Detect which cell encompasses the target text, then output its [x, y] center coordinate. 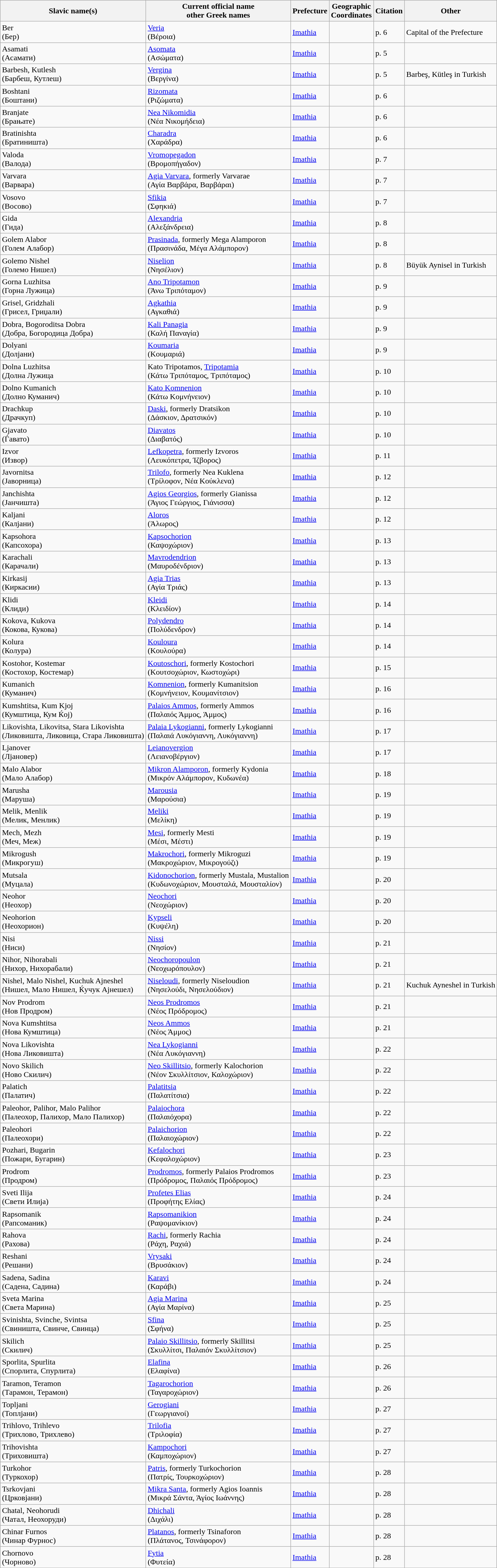
Komnenion, formerly Kumanitsion(Κομνήνειον, Κουμανίτσιον) [218, 689]
Mutsala(Муцала) [73, 879]
Gida(Гида) [73, 223]
Agkathia(Αγκαθιά) [218, 307]
Chatal, Neohorudi(Чатал, Неохоруди) [73, 1515]
Ano Tripotamon(Άνω Τριπόταμον) [218, 287]
Sveta Marina(Света Марина) [73, 1303]
Trilofia(Τριλοφία) [218, 1430]
Palaichorion(Παλαιοχώριον) [218, 1134]
Sfina(Σφήνα) [218, 1324]
Kali Panagia(Καλή Παναγία) [218, 329]
Fytia(Φυτεία) [218, 1557]
Makrochori, formerly Mikroguzi(Μακροχώριον, Μικρογούζι) [218, 858]
Taramon, Teramon(Тарамон, Терамон) [73, 1388]
Diavatos(Διαβατός) [218, 434]
Bratinishta(Братиништа) [73, 138]
Barbesh, Kutlesh (Барбеш, Кутлеш) [73, 74]
Topljani(Топлјани) [73, 1409]
Niselion(Νησέλιον) [218, 265]
Kapsohora(Капсохора) [73, 540]
Slavic name(s) [73, 11]
Asamati (Асамати) [73, 53]
Palaios Ammos, formerly Ammos(Παλαιός Άμμος, Άμμος) [218, 710]
Gjavato(Ѓавато) [73, 434]
Karachali(Карачали) [73, 561]
p. 18 [389, 774]
Chinar Furnos(Чинар Фурнос) [73, 1536]
Mesi, formerly Mesti(Μέσι, Μέστι) [218, 837]
Barbeş, Kütleş in Turkish [451, 74]
Malo Alabor(Мало Алабор) [73, 774]
Koutoschori, formerly Kostochori(Κουτσοχώριον, Κωστοχώρι) [218, 667]
Mech, Mezh(Меч, Меж) [73, 837]
Neos Prodromos(Νέος Πρόδρομος) [218, 1007]
Dobra, Bogoroditsa Dobra(Добра, Богородица Добра) [73, 329]
Kostohor, Kostemar(Костохор, Костемар) [73, 667]
Prodrom(Продром) [73, 1176]
Other [451, 11]
Nea Nikomidia(Νέα Νικομήδεια) [218, 117]
Kapsochorion(Καψοχώριον) [218, 540]
Neochoropoulon(Νεοχωρόπουλον) [218, 964]
Gorna Luzhitsa(Горна Лужица) [73, 287]
Branjate (Брањате) [73, 117]
Golemo Nishel(Големо Нишел) [73, 265]
Kumanich(Куманич) [73, 689]
Agia Marina(Αγία Μαρίνα) [218, 1303]
Svinishta, Svinche, Svintsa(Свиништа, Свинче, Свинца) [73, 1324]
Ljanover(Лјановер) [73, 752]
Likovishta, Likovitsa, Stara Likovishta(Ликовишта, Ликовица, Стара Ликовишта) [73, 731]
Paleohor, Palihor, Malo Palihor(Палеохор, Палихор, Мало Палихор) [73, 1112]
Koumaria(Κουμαριά) [218, 350]
Dolno Kumanich(Долно Куманич) [73, 392]
Agia Trias(Αγία Τριάς) [218, 583]
Kidonochorion, formerly Mustala, Mustalion(Κυδωνοχώριον, Μουσταλά, Μουσταλίον) [218, 879]
Sadena, Sadina(Садена, Садина) [73, 1281]
Trihlovo, Trihlevo(Трихлово, Трихлево) [73, 1430]
Sveti Ilija(Свети Илија) [73, 1197]
p. 15 [389, 667]
Nissi(Νησίον) [218, 943]
Kolura(Колура) [73, 647]
Marusha(Маруша) [73, 794]
Kefalochori(Κεφαλοχώριον) [218, 1155]
Citation [389, 11]
Capital of the Prefecture [451, 32]
Veria (Βέροια) [218, 32]
Palatich(Палатич) [73, 1091]
Neochori(Νεοχώριον) [218, 901]
Charadra(Χαράδρα) [218, 138]
Skilich(Скилич) [73, 1345]
Patris, formerly Turkochorion(Πατρίς, Τουρκοχώριον) [218, 1472]
Nisi(Ниси) [73, 943]
Kaljani(Калјани) [73, 519]
Mikron Alamporon, formerly Kydonia(Μικρόν Αλάμπορον, Κυδωνέα) [218, 774]
Varvara(Варвара) [73, 180]
Platanos, formerly Tsinaforon(Πλάτανος, Τσινάφορον) [218, 1536]
Tagarochorion(Ταγαροχώριον) [218, 1388]
Rapsomanikion(Ραψομανίκιον) [218, 1218]
Marousia(Μαρούσια) [218, 794]
Mikra Santa, formerly Agios Ioannis(Μικρά Σάντα, Άγίος Ιωάννης) [218, 1494]
Leianovergion(Λειανοβέργιον) [218, 752]
Ber (Бер) [73, 32]
Kirkasij(Киркасии) [73, 583]
Tsrkovjani(Црковјани) [73, 1494]
Vrysaki(Βρυσάκιον) [218, 1261]
Paleohori(Палеохори) [73, 1134]
Kato Tripotamos, Tripotamia(Κάτω Τριπόταμος, Τριπόταμος) [218, 371]
Palatitsia(Παλατίτσια) [218, 1091]
Reshani(Решани) [73, 1261]
Neos Ammos(Νέος Άμμος) [218, 1028]
Current official nameother Greek names [218, 11]
Grisel, Gridzhali(Грисел, Гриџали) [73, 307]
Prefecture [310, 11]
Klidi(Клиди) [73, 604]
Polydendro(Πολύδενδρον) [218, 625]
Golem Alabor(Голем Алабор) [73, 244]
Prodromos, formerly Palaios Prodromos(Πρόδρομος, Παλαιός Πρόδρομος) [218, 1176]
Javornitsa(Јаворница) [73, 477]
Rizomata (Ριζώματα) [218, 96]
Kouloura(Κουλούρα) [218, 647]
Palaia Lykogianni, formerly Lykogianni(Παλαιά Λυκόγιαννη, Λυκόγιαννη) [218, 731]
Alexandria(Αλεξάνδρεια) [218, 223]
Nov Prodrom(Нов Продром) [73, 1007]
Valoda(Валода) [73, 159]
Lefkopetra, formerly Izvoros(Λευκόπετρα, Ίζβορος) [218, 456]
Kokova, Kukova(Кокова, Кукова) [73, 625]
Daski, formerly Dratsikon(Δάσκιον, Δρατσικόν) [218, 413]
Neohor(Неохор) [73, 901]
Elafina(Ελαφίνα) [218, 1367]
p. 11 [389, 456]
Rahova(Рахова) [73, 1239]
Chornovo(Чорново) [73, 1557]
Dhichali(Διχάλι) [218, 1515]
Vergina (Βεργίνα) [218, 74]
Nea Lykogianni(Νέα Λυκόγιαννη) [218, 1049]
Kuchuk Ayneshel in Turkish [451, 985]
Nova Likovishta(Нова Ликовишта) [73, 1049]
Turkohor(Туркохор) [73, 1472]
GeographicCoordinates [351, 11]
Büyük Aynisel in Turkish [451, 265]
Karavi(Καράβι) [218, 1281]
Neo Skillitsio, formerly Kalochorion(Νέον Σκυλλίτσιον, Καλοχώριον) [218, 1070]
Pozhari, Bugarin(Пожари, Бугарин) [73, 1155]
Nishel, Malo Nishel, Kuchuk Ajneshel(Нишел, Мало Нишел, Ќучук Ајнешел) [73, 985]
Nova Kumshtitsa(Нова Кумштица) [73, 1028]
Vosovo(Восово) [73, 201]
Sfikia(Σφηκιά) [218, 201]
Dolna Luzhitsa(Долна Лужица [73, 371]
Novo Skilich(Ново Скилич) [73, 1070]
Gerogiani(Γεωργιανοί) [218, 1409]
Sporlita, Spurlita(Спорлита, Спурлита) [73, 1367]
Janchishta(Јанчишта) [73, 498]
Profetes Elias(Προφήτης Ελίας) [218, 1197]
Boshtani (Боштани) [73, 96]
Niseloudi, formerly Niseloudion(Νησελούδι, Νησελούδιον) [218, 985]
Aloros(Άλωρος) [218, 519]
Izvor(Извор) [73, 456]
Kampochori(Καμποχώριον) [218, 1451]
Drachkup(Драчкуп) [73, 413]
Vromopegadon(Βρομοπήγαδον) [218, 159]
Kleidi(Κλειδίον) [218, 604]
Trihovishta(Триховишта) [73, 1451]
Kypseli(Κυψέλη) [218, 921]
Mavrodendrion(Μαυροδένδριον) [218, 561]
Asomata (Ασώματα) [218, 53]
Kato Komnenion(Κάτω Κομνήνειον) [218, 392]
Nihor, Nihorabali(Нихор, Нихорабали) [73, 964]
Rachi, formerly Rachia(Ράχη, Ραχιά) [218, 1239]
Mikrogush(Микрогуш) [73, 858]
Trilofo, formerly Nea Kuklena(Τρίλοφον, Νέα Κούκλενα) [218, 477]
Dolyani(Долјани) [73, 350]
Palaiochora(Παλαιόχορα) [218, 1112]
Palaio Skillitsio, formerly Skillitsi(Σκυλλίτσι, Παλαιόν Σκυλλίτσιον) [218, 1345]
Neohorion(Неохорион) [73, 921]
Agios Georgios, formerly Gianissa(Άγιος Γεώργιος, Γιάνισσα) [218, 498]
Kumshtitsa, Kum Kjoj(Кумштица, Кум Ќој) [73, 710]
Agia Varvara, formerly Varvarae(Αγία Βαρβάρα, Βαρβάραι) [218, 180]
Rapsomanik(Рапсоманик) [73, 1218]
Prasinada, formerly Mega Alamporon(Πρασινάδα, Μέγα Αλάμπορον) [218, 244]
Melik, Menlik(Мелик, Менлик) [73, 816]
Meliki(Μελίκη) [218, 816]
